Detect which cell encompasses the target text, then output its [x, y] center coordinate. 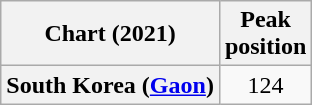
South Korea (Gaon) [110, 85]
Peakposition [265, 34]
124 [265, 85]
Chart (2021) [110, 34]
